Search for the cell housing the specified text and yield its (x, y) center coordinate. 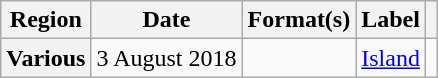
Label (391, 20)
Island (391, 58)
Various (46, 58)
3 August 2018 (166, 58)
Format(s) (299, 20)
Date (166, 20)
Region (46, 20)
